Search for the cell housing the specified text and yield its (X, Y) center coordinate. 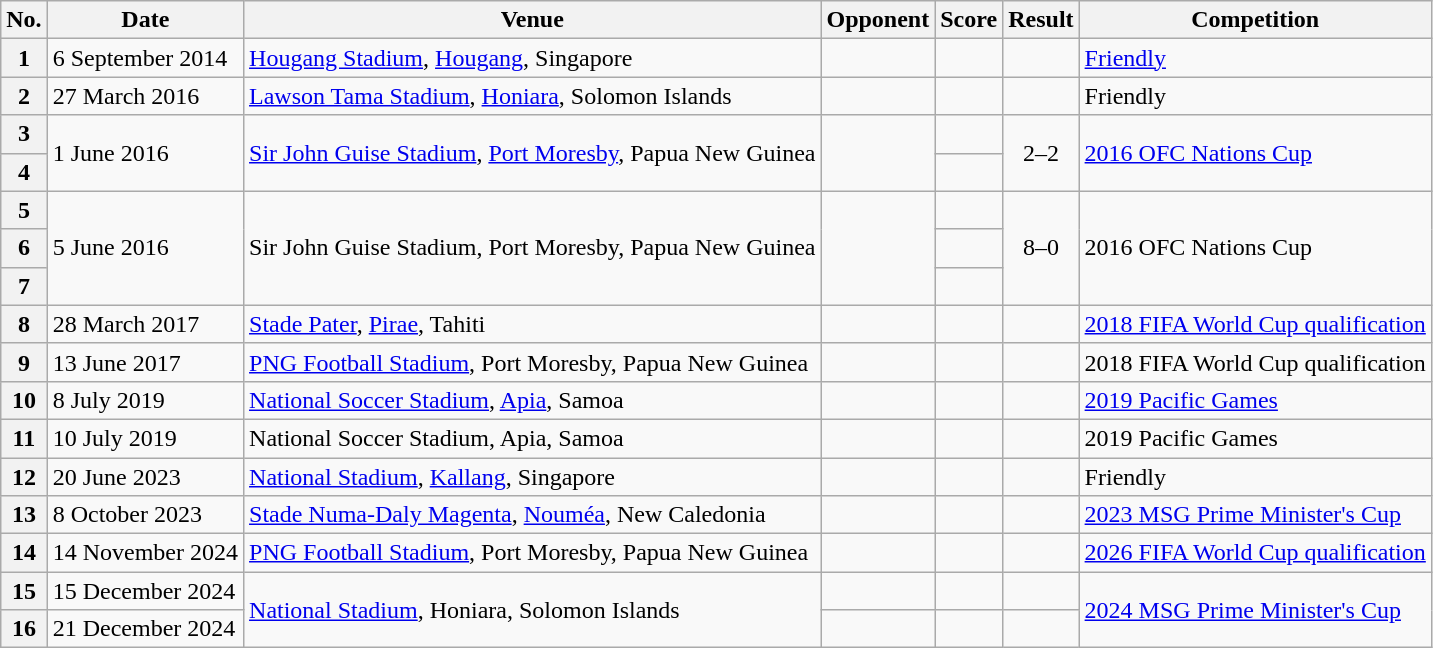
12 (24, 477)
5 June 2016 (145, 248)
10 July 2019 (145, 438)
8 (24, 324)
3 (24, 134)
13 (24, 515)
6 (24, 248)
Hougang Stadium, Hougang, Singapore (532, 58)
6 September 2014 (145, 58)
11 (24, 438)
4 (24, 172)
15 December 2024 (145, 591)
Competition (1255, 20)
2–2 (1041, 153)
Stade Numa-Daly Magenta, Nouméa, New Caledonia (532, 515)
5 (24, 210)
28 March 2017 (145, 324)
2 (24, 96)
Opponent (878, 20)
8 July 2019 (145, 400)
9 (24, 362)
Score (969, 20)
No. (24, 20)
21 December 2024 (145, 629)
14 (24, 553)
2024 MSG Prime Minister's Cup (1255, 610)
20 June 2023 (145, 477)
National Stadium, Honiara, Solomon Islands (532, 610)
14 November 2024 (145, 553)
8–0 (1041, 248)
27 March 2016 (145, 96)
2026 FIFA World Cup qualification (1255, 553)
7 (24, 286)
2023 MSG Prime Minister's Cup (1255, 515)
1 (24, 58)
National Stadium, Kallang, Singapore (532, 477)
Venue (532, 20)
15 (24, 591)
Result (1041, 20)
8 October 2023 (145, 515)
Stade Pater, Pirae, Tahiti (532, 324)
16 (24, 629)
Date (145, 20)
10 (24, 400)
Lawson Tama Stadium, Honiara, Solomon Islands (532, 96)
1 June 2016 (145, 153)
13 June 2017 (145, 362)
